Identify which cell holds the provided text, then report its (X, Y) central coordinate. 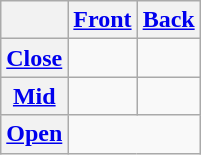
Open (34, 134)
Front (102, 20)
Mid (34, 96)
Close (34, 58)
Back (168, 20)
